Output the (x, y) coordinate of the center of the cell containing the given text.  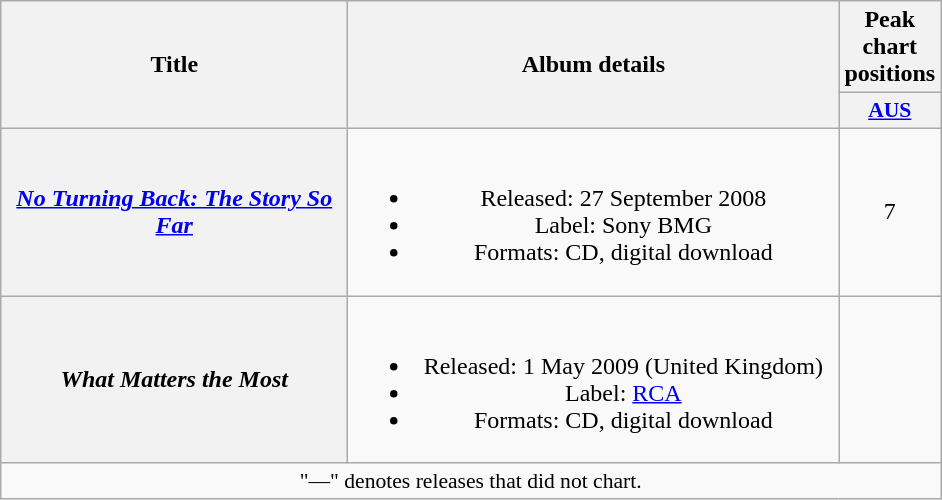
7 (890, 212)
Released: 1 May 2009 (United Kingdom)Label: RCAFormats: CD, digital download (594, 380)
AUS (890, 111)
Title (174, 65)
No Turning Back: The Story So Far (174, 212)
Album details (594, 65)
"—" denotes releases that did not chart. (471, 481)
Peak chart positions (890, 47)
What Matters the Most (174, 380)
Released: 27 September 2008Label: Sony BMGFormats: CD, digital download (594, 212)
